Return (X, Y) of the center of cell containing provided text 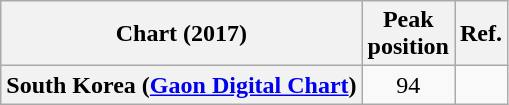
Ref. (480, 34)
Chart (2017) (182, 34)
94 (408, 85)
Peakposition (408, 34)
South Korea (Gaon Digital Chart) (182, 85)
